Detect which cell encompasses the target text, then output its (x, y) center coordinate. 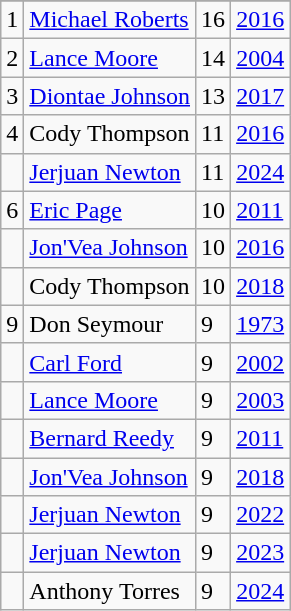
16 (214, 20)
1 (12, 20)
Eric Page (110, 210)
2004 (260, 58)
2022 (260, 515)
Michael Roberts (110, 20)
2 (12, 58)
Anthony Torres (110, 591)
Bernard Reedy (110, 438)
1973 (260, 324)
13 (214, 96)
2003 (260, 400)
2002 (260, 362)
14 (214, 58)
Carl Ford (110, 362)
3 (12, 96)
2017 (260, 96)
6 (12, 210)
4 (12, 134)
Diontae Johnson (110, 96)
Don Seymour (110, 324)
2023 (260, 553)
